Return the [X, Y] coordinate for the center point of the cell that contains the specified text.  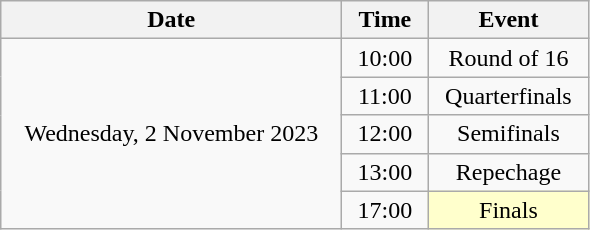
Finals [508, 210]
12:00 [385, 134]
17:00 [385, 210]
Event [508, 20]
Round of 16 [508, 58]
Quarterfinals [508, 96]
11:00 [385, 96]
Time [385, 20]
10:00 [385, 58]
13:00 [385, 172]
Date [172, 20]
Semifinals [508, 134]
Wednesday, 2 November 2023 [172, 134]
Repechage [508, 172]
